From the cell containing the given text, extract its center point as (x, y) coordinate. 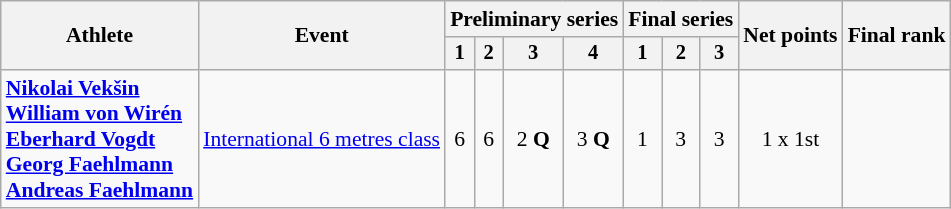
Final rank (897, 36)
Preliminary series (534, 19)
International 6 metres class (322, 139)
Net points (790, 36)
Event (322, 36)
Final series (680, 19)
4 (593, 54)
Nikolai VekšinWilliam von WirénEberhard VogdtGeorg FaehlmannAndreas Faehlmann (100, 139)
1 x 1st (790, 139)
3 Q (593, 139)
2 Q (533, 139)
Athlete (100, 36)
